For the text-containing cell, return its midpoint in (x, y) coordinate format. 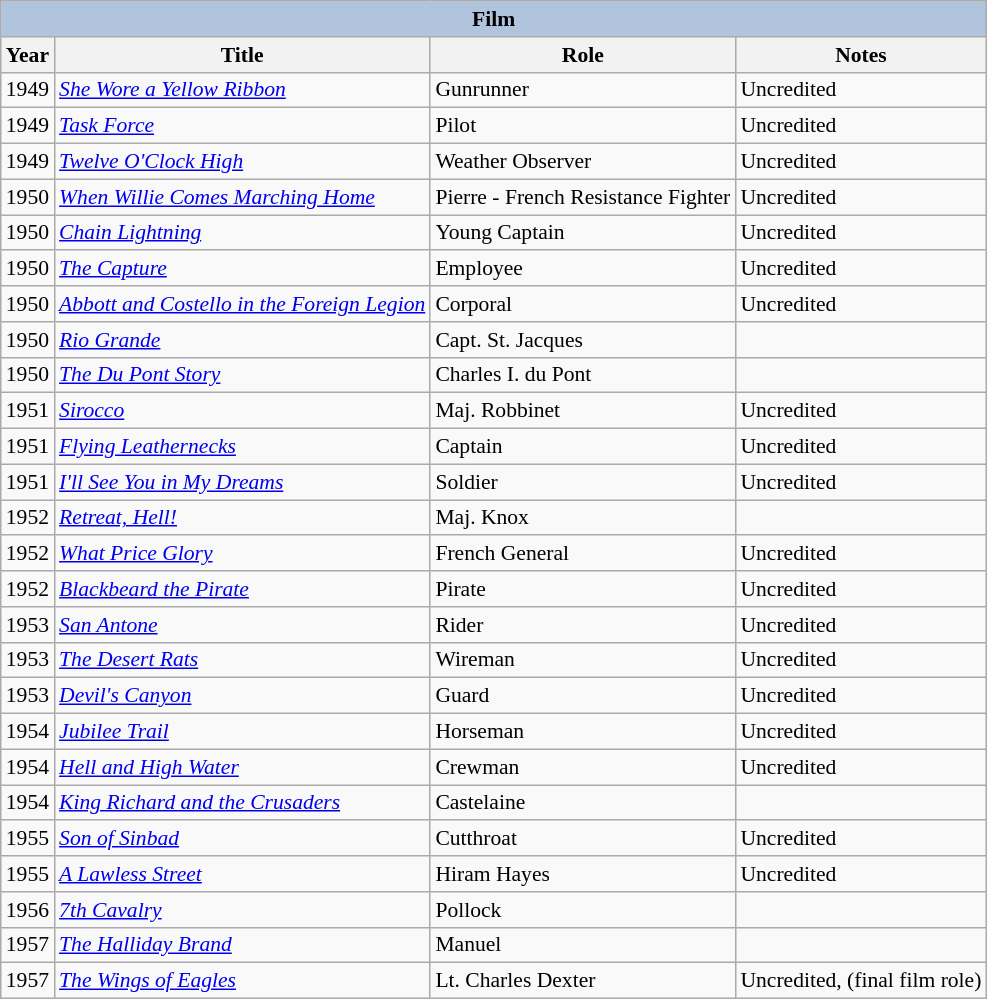
1956 (28, 910)
Chain Lightning (242, 233)
Devil's Canyon (242, 696)
Corporal (582, 304)
Uncredited, (final film role) (860, 981)
The Du Pont Story (242, 375)
7th Cavalry (242, 910)
Title (242, 55)
Jubilee Trail (242, 732)
Maj. Knox (582, 518)
Year (28, 55)
San Antone (242, 625)
Capt. St. Jacques (582, 340)
The Desert Rats (242, 660)
Crewman (582, 767)
Twelve O'Clock High (242, 162)
Employee (582, 269)
Cutthroat (582, 839)
Charles I. du Pont (582, 375)
Manuel (582, 945)
Film (494, 19)
Wireman (582, 660)
Weather Observer (582, 162)
Soldier (582, 482)
Notes (860, 55)
When Willie Comes Marching Home (242, 197)
Pierre - French Resistance Fighter (582, 197)
Abbott and Costello in the Foreign Legion (242, 304)
Gunrunner (582, 90)
The Wings of Eagles (242, 981)
Pirate (582, 589)
She Wore a Yellow Ribbon (242, 90)
Young Captain (582, 233)
What Price Glory (242, 554)
Hell and High Water (242, 767)
Task Force (242, 126)
A Lawless Street (242, 874)
The Capture (242, 269)
The Halliday Brand (242, 945)
Maj. Robbinet (582, 411)
French General (582, 554)
Hiram Hayes (582, 874)
Role (582, 55)
Flying Leathernecks (242, 447)
Captain (582, 447)
Horseman (582, 732)
Lt. Charles Dexter (582, 981)
Rider (582, 625)
Castelaine (582, 803)
Pilot (582, 126)
I'll See You in My Dreams (242, 482)
Son of Sinbad (242, 839)
Guard (582, 696)
King Richard and the Crusaders (242, 803)
Sirocco (242, 411)
Pollock (582, 910)
Rio Grande (242, 340)
Blackbeard the Pirate (242, 589)
Retreat, Hell! (242, 518)
